Determine the (x, y) coordinate at the center of the cell enclosing the given text.  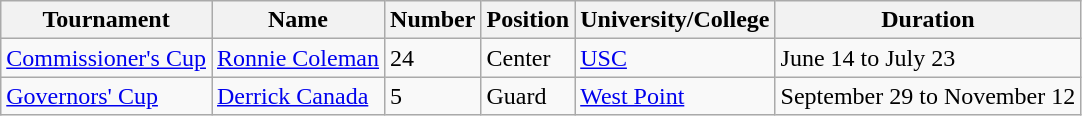
Duration (928, 20)
Number (433, 20)
24 (433, 58)
5 (433, 96)
USC (675, 58)
Ronnie Coleman (298, 58)
Tournament (106, 20)
West Point (675, 96)
Position (528, 20)
Derrick Canada (298, 96)
Center (528, 58)
University/College (675, 20)
Governors' Cup (106, 96)
Name (298, 20)
June 14 to July 23 (928, 58)
September 29 to November 12 (928, 96)
Guard (528, 96)
Commissioner's Cup (106, 58)
